Search for the cell housing the specified text and yield its (x, y) center coordinate. 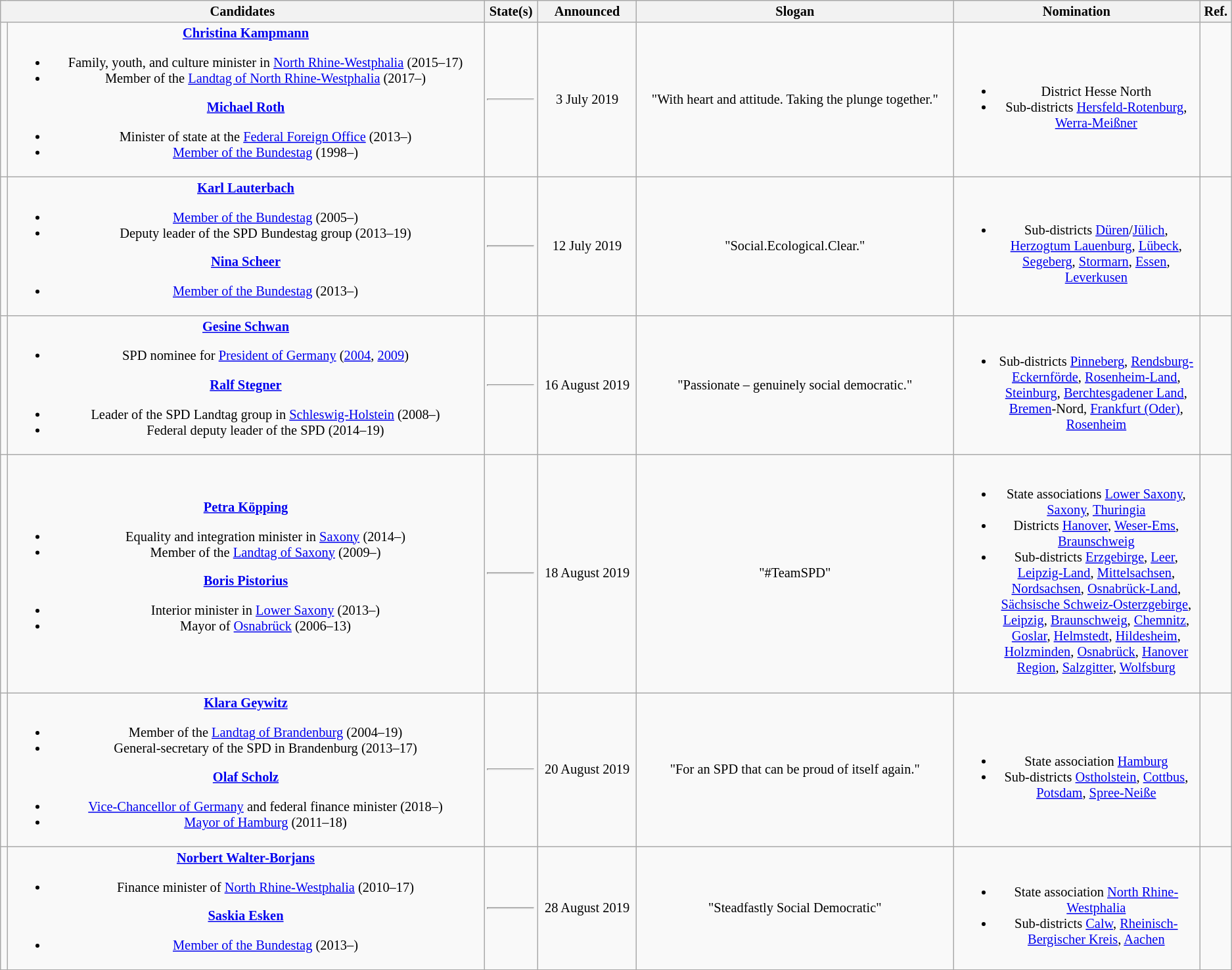
"Steadfastly Social Democratic" (795, 908)
3 July 2019 (587, 100)
Candidates (242, 11)
"For an SPD that can be proud of itself again." (795, 770)
State(s) (511, 11)
District Hesse NorthSub-districts Hersfeld-Rotenburg, Werra-Meißner (1076, 100)
16 August 2019 (587, 385)
Ref. (1216, 11)
"Social.Ecological.Clear." (795, 246)
"Passionate – genuinely social democratic." (795, 385)
28 August 2019 (587, 908)
12 July 2019 (587, 246)
Sub-districts Düren/Jülich, Herzogtum Lauenburg, Lübeck, Segeberg, Stormarn, Essen, Leverkusen (1076, 246)
20 August 2019 (587, 770)
"#TeamSPD" (795, 573)
State association North Rhine-WestphaliaSub-districts Calw, Rheinisch-Bergischer Kreis, Aachen (1076, 908)
Slogan (795, 11)
18 August 2019 (587, 573)
Announced (587, 11)
Norbert Walter-BorjansFinance minister of North Rhine-Westphalia (2010–17)Saskia EskenMember of the Bundestag (2013–) (246, 908)
Nomination (1076, 11)
"With heart and attitude. Taking the plunge together." (795, 100)
Karl LauterbachMember of the Bundestag (2005–)Deputy leader of the SPD Bundestag group (2013–19)Nina ScheerMember of the Bundestag (2013–) (246, 246)
Sub-districts Pinneberg, Rendsburg-Eckernförde, Rosenheim-Land, Steinburg, Berchtesgadener Land, Bremen-Nord, Frankfurt (Oder), Rosenheim (1076, 385)
State association HamburgSub-districts Ostholstein, Cottbus, Potsdam, Spree-Neiße (1076, 770)
